Pinpoint the cell where the given text exists, returning its (x, y) midpoint coordinate. 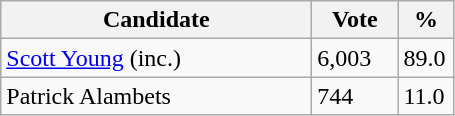
11.0 (426, 96)
Vote (355, 20)
% (426, 20)
Scott Young (inc.) (156, 58)
744 (355, 96)
89.0 (426, 58)
Patrick Alambets (156, 96)
Candidate (156, 20)
6,003 (355, 58)
